Scan for the cell matching the given text and deliver its [x, y] coordinate at center. 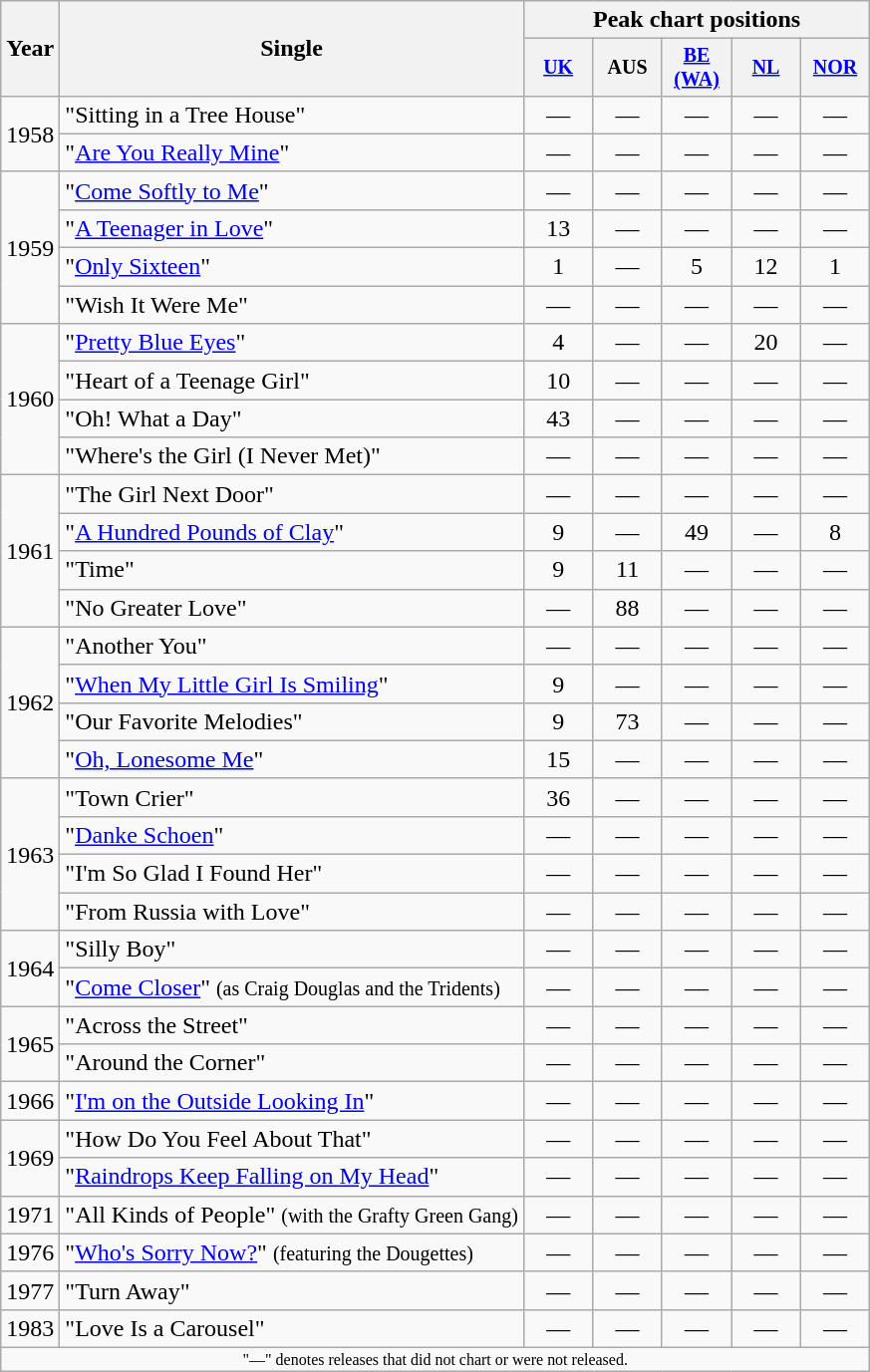
"Oh! What a Day" [292, 418]
"Silly Boy" [292, 950]
49 [696, 532]
"Turn Away" [292, 1290]
"Around the Corner" [292, 1063]
10 [558, 381]
15 [558, 759]
"When My Little Girl Is Smiling" [292, 684]
1963 [30, 854]
"Are You Really Mine" [292, 152]
1960 [30, 400]
"Our Favorite Melodies" [292, 721]
8 [835, 532]
"Time" [292, 570]
NOR [835, 68]
UK [558, 68]
NL [765, 68]
"Who's Sorry Now?" (featuring the Dougettes) [292, 1252]
88 [628, 608]
1958 [30, 134]
1959 [30, 247]
"From Russia with Love" [292, 912]
"I'm on the Outside Looking In" [292, 1101]
"Where's the Girl (I Never Met)" [292, 456]
"The Girl Next Door" [292, 494]
"Town Crier" [292, 797]
11 [628, 570]
43 [558, 418]
"Sitting in a Tree House" [292, 115]
"Oh, Lonesome Me" [292, 759]
"Danke Schoen" [292, 835]
"A Teenager in Love" [292, 228]
"I'm So Glad I Found Her" [292, 874]
1983 [30, 1328]
20 [765, 343]
1977 [30, 1290]
Single [292, 49]
"A Hundred Pounds of Clay" [292, 532]
"Only Sixteen" [292, 267]
5 [696, 267]
1966 [30, 1101]
73 [628, 721]
13 [558, 228]
"How Do You Feel About That" [292, 1139]
1962 [30, 702]
1961 [30, 551]
1965 [30, 1044]
"Another You" [292, 646]
12 [765, 267]
"Love Is a Carousel" [292, 1328]
"Pretty Blue Eyes" [292, 343]
"Come Closer" (as Craig Douglas and the Tridents) [292, 987]
"All Kinds of People" (with the Grafty Green Gang) [292, 1215]
BE (WA) [696, 68]
1976 [30, 1252]
4 [558, 343]
"Come Softly to Me" [292, 190]
"Heart of a Teenage Girl" [292, 381]
36 [558, 797]
AUS [628, 68]
"—" denotes releases that did not chart or were not released. [435, 1359]
Peak chart positions [696, 20]
1971 [30, 1215]
"Raindrops Keep Falling on My Head" [292, 1177]
1964 [30, 968]
1969 [30, 1158]
"No Greater Love" [292, 608]
"Wish It Were Me" [292, 305]
Year [30, 49]
"Across the Street" [292, 1025]
